Locate the cell with the specified text and output its (X, Y) center coordinate. 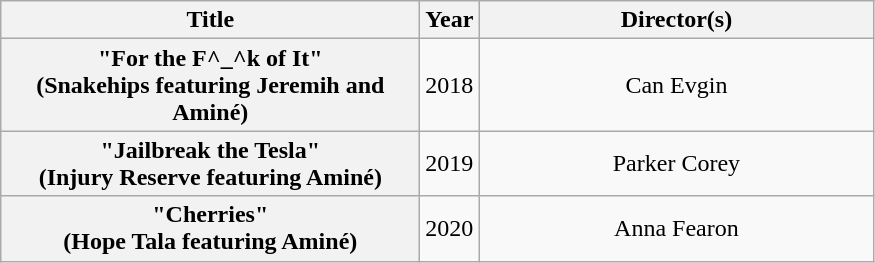
2019 (450, 164)
"Jailbreak the Tesla"(Injury Reserve featuring Aminé) (210, 164)
Director(s) (676, 20)
Anna Fearon (676, 228)
Can Evgin (676, 85)
2020 (450, 228)
Year (450, 20)
Parker Corey (676, 164)
"Cherries"(Hope Tala featuring Aminé) (210, 228)
2018 (450, 85)
"For the F^_^k of It"(Snakehips featuring Jeremih and Aminé) (210, 85)
Title (210, 20)
